Output the (X, Y) coordinate of the center of the cell containing the given text.  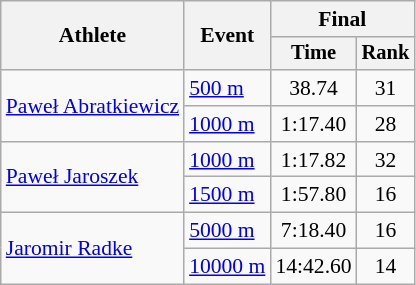
1500 m (227, 195)
Final (342, 19)
Paweł Abratkiewicz (92, 106)
1:57.80 (313, 195)
Event (227, 36)
Paweł Jaroszek (92, 178)
1:17.40 (313, 124)
14 (386, 267)
32 (386, 160)
Jaromir Radke (92, 248)
500 m (227, 88)
28 (386, 124)
Athlete (92, 36)
1:17.82 (313, 160)
7:18.40 (313, 231)
14:42.60 (313, 267)
10000 m (227, 267)
5000 m (227, 231)
38.74 (313, 88)
Time (313, 54)
31 (386, 88)
Rank (386, 54)
